Provide the [X, Y] coordinate of the cell's center where the given text is located.  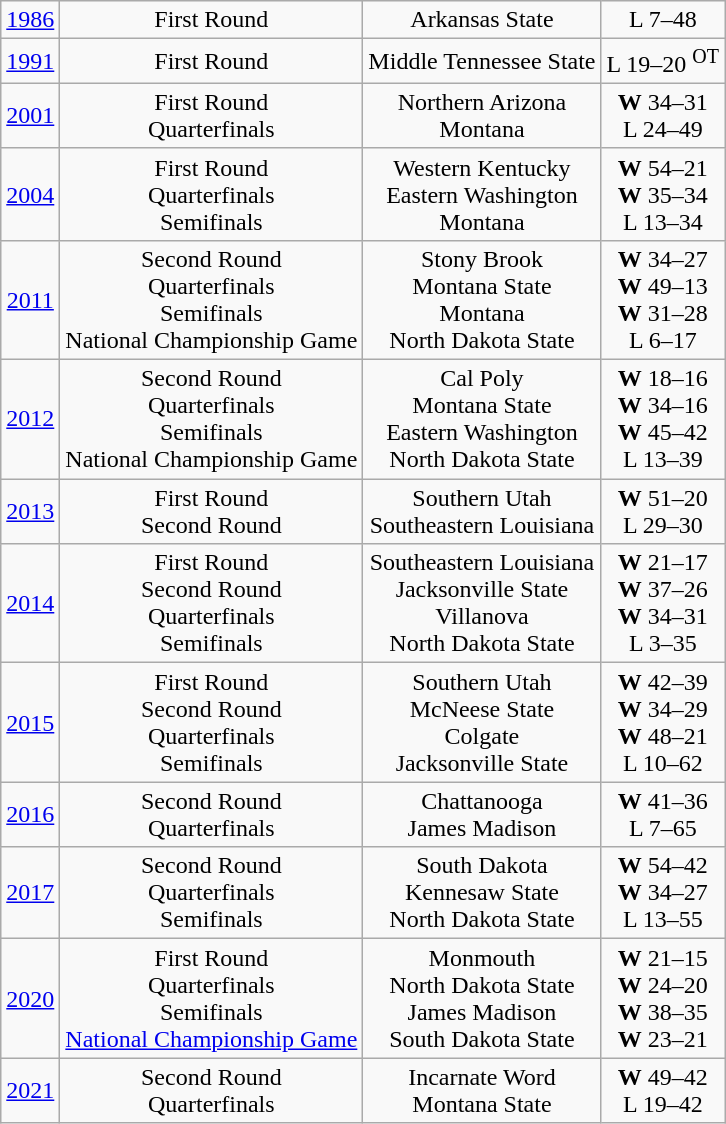
W 41–36L 7–65 [663, 814]
Stony BrookMontana StateMontanaNorth Dakota State [482, 300]
First RoundQuarterfinalsSemifinalsNational Championship Game [212, 998]
L 7–48 [663, 20]
2017 [30, 893]
W 49–42L 19–42 [663, 1090]
ChattanoogaJames Madison [482, 814]
2015 [30, 722]
First RoundQuarterfinalsSemifinals [212, 194]
2014 [30, 604]
Incarnate WordMontana State [482, 1090]
Southern UtahMcNeese StateColgateJacksonville State [482, 722]
2021 [30, 1090]
Second RoundQuarterfinalsSemifinals [212, 893]
Southern UtahSoutheastern Louisiana [482, 512]
1986 [30, 20]
South DakotaKennesaw StateNorth Dakota State [482, 893]
W 34–31L 24–49 [663, 116]
2016 [30, 814]
2012 [30, 420]
MonmouthNorth Dakota StateJames MadisonSouth Dakota State [482, 998]
2001 [30, 116]
W 18–16W 34–16W 45–42L 13–39 [663, 420]
Southeastern LouisianaJacksonville StateVillanovaNorth Dakota State [482, 604]
First RoundSecond Round [212, 512]
L 19–20 OT [663, 62]
W 21–17W 37–26W 34–31L 3–35 [663, 604]
First RoundQuarterfinals [212, 116]
2020 [30, 998]
2013 [30, 512]
W 51–20L 29–30 [663, 512]
W 54–42W 34–27 L 13–55 [663, 893]
Western KentuckyEastern WashingtonMontana [482, 194]
2004 [30, 194]
2011 [30, 300]
W 54–21W 35–34L 13–34 [663, 194]
Cal PolyMontana StateEastern WashingtonNorth Dakota State [482, 420]
Northern ArizonaMontana [482, 116]
Arkansas State [482, 20]
W 34–27W 49–13W 31–28L 6–17 [663, 300]
Middle Tennessee State [482, 62]
W 42–39W 34–29W 48–21L 10–62 [663, 722]
W 21–15W 24–20W 38–35W 23–21 [663, 998]
1991 [30, 62]
